From the cell containing the given text, extract its center point as [x, y] coordinate. 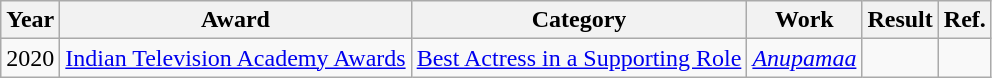
2020 [30, 58]
Work [804, 20]
Category [579, 20]
Ref. [964, 20]
Anupamaa [804, 58]
Result [900, 20]
Best Actress in a Supporting Role [579, 58]
Award [236, 20]
Year [30, 20]
Indian Television Academy Awards [236, 58]
